From the cell containing the given text, extract its center point as [x, y] coordinate. 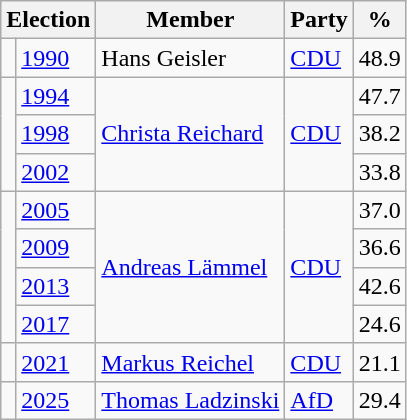
2025 [56, 400]
24.6 [380, 324]
33.8 [380, 172]
2017 [56, 324]
Election [48, 20]
2005 [56, 210]
Andreas Lämmel [190, 267]
48.9 [380, 58]
1998 [56, 134]
Christa Reichard [190, 134]
Thomas Ladzinski [190, 400]
AfD [319, 400]
42.6 [380, 286]
38.2 [380, 134]
2009 [56, 248]
Party [319, 20]
1994 [56, 96]
Markus Reichel [190, 362]
1990 [56, 58]
Hans Geisler [190, 58]
47.7 [380, 96]
2013 [56, 286]
Member [190, 20]
2002 [56, 172]
21.1 [380, 362]
2021 [56, 362]
36.6 [380, 248]
% [380, 20]
37.0 [380, 210]
29.4 [380, 400]
